Identify which cell holds the provided text, then report its (X, Y) central coordinate. 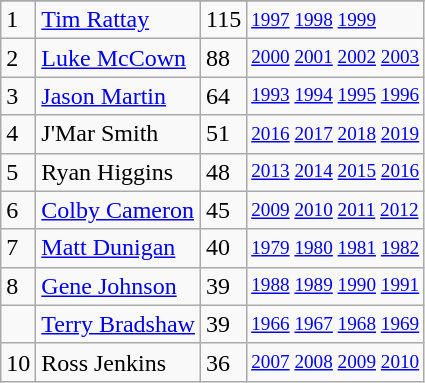
Tim Rattay (118, 20)
2000 2001 2002 2003 (336, 58)
5 (18, 172)
1966 1967 1968 1969 (336, 324)
51 (223, 134)
3 (18, 96)
1997 1998 1999 (336, 20)
40 (223, 248)
88 (223, 58)
10 (18, 362)
2007 2008 2009 2010 (336, 362)
Gene Johnson (118, 286)
2009 2010 2011 2012 (336, 210)
Ross Jenkins (118, 362)
45 (223, 210)
8 (18, 286)
64 (223, 96)
Matt Dunigan (118, 248)
Jason Martin (118, 96)
6 (18, 210)
36 (223, 362)
48 (223, 172)
1988 1989 1990 1991 (336, 286)
2016 2017 2018 2019 (336, 134)
4 (18, 134)
Terry Bradshaw (118, 324)
J'Mar Smith (118, 134)
Colby Cameron (118, 210)
1979 1980 1981 1982 (336, 248)
Ryan Higgins (118, 172)
2013 2014 2015 2016 (336, 172)
115 (223, 20)
Luke McCown (118, 58)
7 (18, 248)
1993 1994 1995 1996 (336, 96)
1 (18, 20)
2 (18, 58)
